Find where the given text appears and provide that cell's center as (X, Y) coordinate. 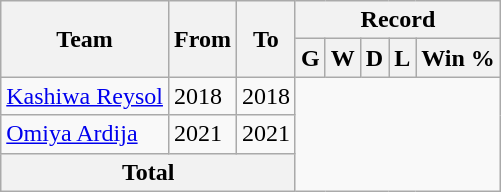
L (402, 58)
To (266, 39)
Win % (458, 58)
Kashiwa Reysol (85, 96)
G (310, 58)
D (374, 58)
W (342, 58)
Omiya Ardija (85, 134)
Team (85, 39)
Total (148, 172)
Record (398, 20)
From (202, 39)
